Locate the cell with the specified text and output its (X, Y) center coordinate. 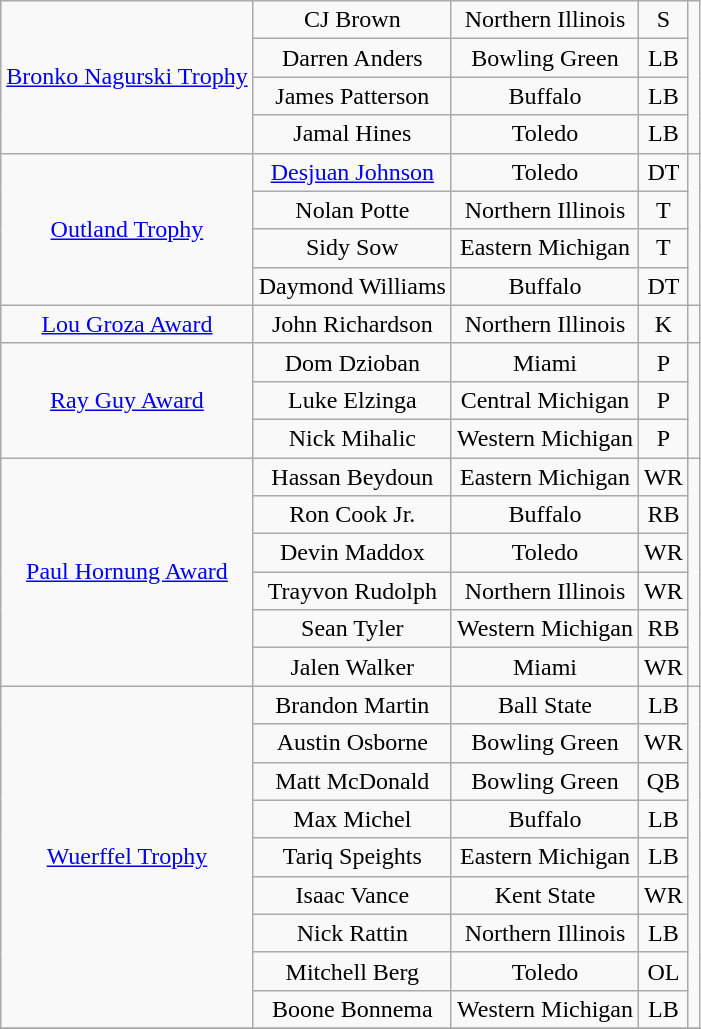
Max Michel (352, 819)
Brandon Martin (352, 705)
S (664, 20)
Dom Dzioban (352, 362)
James Patterson (352, 96)
Daymond Williams (352, 286)
Devin Maddox (352, 553)
John Richardson (352, 324)
Nolan Potte (352, 210)
Luke Elzinga (352, 400)
Matt McDonald (352, 781)
Ray Guy Award (127, 400)
Nick Mihalic (352, 438)
Outland Trophy (127, 229)
QB (664, 781)
Tariq Speights (352, 857)
CJ Brown (352, 20)
Kent State (544, 895)
Desjuan Johnson (352, 172)
Ron Cook Jr. (352, 515)
Paul Hornung Award (127, 572)
Mitchell Berg (352, 971)
Isaac Vance (352, 895)
Central Michigan (544, 400)
Sidy Sow (352, 248)
Wuerffel Trophy (127, 858)
Nick Rattin (352, 933)
Ball State (544, 705)
Boone Bonnema (352, 1009)
Sean Tyler (352, 629)
Trayvon Rudolph (352, 591)
Hassan Beydoun (352, 477)
OL (664, 971)
Austin Osborne (352, 743)
Jamal Hines (352, 134)
Lou Groza Award (127, 324)
Jalen Walker (352, 667)
Darren Anders (352, 58)
K (664, 324)
Bronko Nagurski Trophy (127, 77)
